For the text-containing cell, return its midpoint in (X, Y) coordinate format. 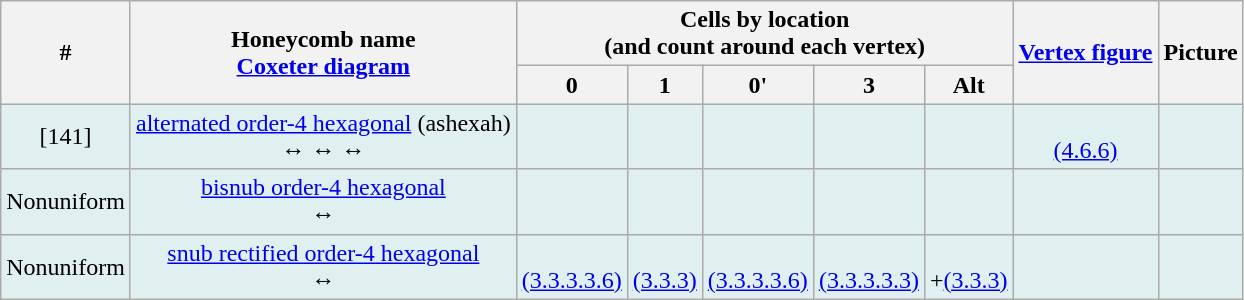
(3.3.3.3.3) (868, 266)
(4.6.6) (1086, 136)
# (66, 52)
Cells by location(and count around each vertex) (764, 34)
Alt (968, 85)
+(3.3.3) (968, 266)
0' (758, 85)
snub rectified order-4 hexagonal ↔ (323, 266)
1 (664, 85)
Honeycomb nameCoxeter diagram (323, 52)
alternated order-4 hexagonal (ashexah) ↔ ↔ ↔ (323, 136)
(3.3.3) (664, 266)
[141] (66, 136)
3 (868, 85)
Picture (1200, 52)
0 (572, 85)
Vertex figure (1086, 52)
bisnub order-4 hexagonal ↔ (323, 202)
